Output the [x, y] coordinate of the center of the cell containing the given text.  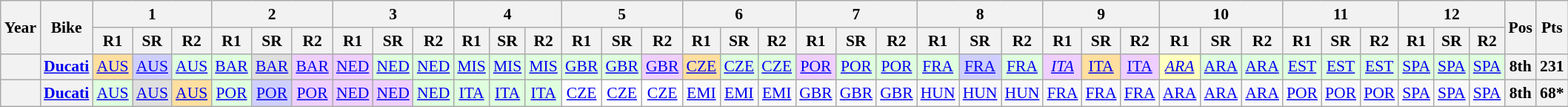
3 [393, 14]
6 [739, 14]
1 [152, 14]
10 [1221, 14]
5 [622, 14]
Bike [67, 27]
Pts [1552, 27]
12 [1452, 14]
7 [856, 14]
4 [507, 14]
231 [1552, 67]
Pos [1521, 27]
68* [1552, 94]
9 [1101, 14]
2 [272, 14]
Year [21, 27]
8 [981, 14]
11 [1341, 14]
